Provide the (x, y) coordinate of the cell's center where the given text is located.  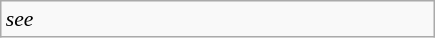
see (218, 19)
